Return the [x, y] coordinate for the center point of the cell that contains the specified text.  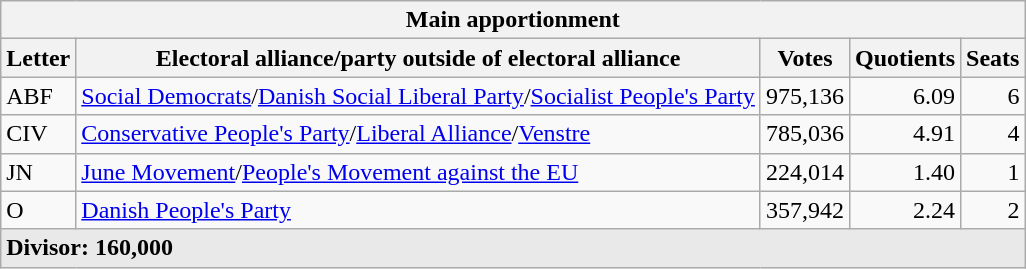
Social Democrats/Danish Social Liberal Party/Socialist People's Party [418, 96]
357,942 [804, 210]
Seats [993, 58]
Electoral alliance/party outside of electoral alliance [418, 58]
4 [993, 134]
2 [993, 210]
Letter [38, 58]
June Movement/People's Movement against the EU [418, 172]
4.91 [904, 134]
Divisor: 160,000 [513, 248]
6.09 [904, 96]
975,136 [804, 96]
Danish People's Party [418, 210]
224,014 [804, 172]
Main apportionment [513, 20]
JN [38, 172]
6 [993, 96]
1.40 [904, 172]
785,036 [804, 134]
2.24 [904, 210]
Votes [804, 58]
CIV [38, 134]
O [38, 210]
Quotients [904, 58]
Conservative People's Party/Liberal Alliance/Venstre [418, 134]
ABF [38, 96]
1 [993, 172]
